Determine the (x, y) coordinate at the center of the cell enclosing the given text.  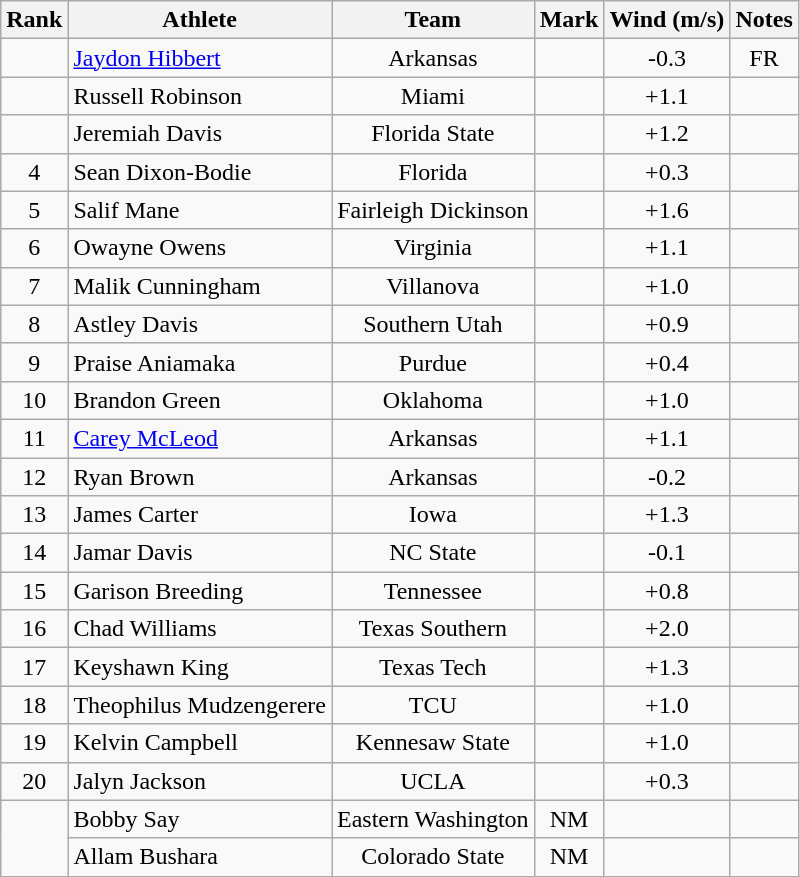
Tennessee (434, 591)
Kennesaw State (434, 743)
Southern Utah (434, 324)
Salif Mane (200, 210)
Ryan Brown (200, 477)
Jaydon Hibbert (200, 58)
Astley Davis (200, 324)
6 (34, 248)
15 (34, 591)
Rank (34, 20)
Team (434, 20)
20 (34, 781)
FR (764, 58)
Florida (434, 172)
10 (34, 400)
+1.2 (667, 134)
+0.8 (667, 591)
9 (34, 362)
Owayne Owens (200, 248)
+0.4 (667, 362)
Jalyn Jackson (200, 781)
Athlete (200, 20)
Colorado State (434, 857)
Keyshawn King (200, 667)
Virginia (434, 248)
Chad Williams (200, 629)
Russell Robinson (200, 96)
Carey McLeod (200, 438)
Oklahoma (434, 400)
James Carter (200, 515)
+2.0 (667, 629)
7 (34, 286)
5 (34, 210)
Purdue (434, 362)
16 (34, 629)
NC State (434, 553)
Jamar Davis (200, 553)
8 (34, 324)
Notes (764, 20)
-0.1 (667, 553)
19 (34, 743)
Villanova (434, 286)
Mark (569, 20)
-0.3 (667, 58)
Iowa (434, 515)
+0.9 (667, 324)
+1.6 (667, 210)
Texas Tech (434, 667)
Allam Bushara (200, 857)
Wind (m/s) (667, 20)
4 (34, 172)
11 (34, 438)
Fairleigh Dickinson (434, 210)
12 (34, 477)
14 (34, 553)
Florida State (434, 134)
Malik Cunningham (200, 286)
-0.2 (667, 477)
Miami (434, 96)
Brandon Green (200, 400)
Eastern Washington (434, 819)
Jeremiah Davis (200, 134)
Theophilus Mudzengerere (200, 705)
13 (34, 515)
UCLA (434, 781)
17 (34, 667)
Sean Dixon-Bodie (200, 172)
TCU (434, 705)
Garison Breeding (200, 591)
Praise Aniamaka (200, 362)
Kelvin Campbell (200, 743)
Texas Southern (434, 629)
Bobby Say (200, 819)
18 (34, 705)
